Capture the cell that displays the provided text and extract its [X, Y] central coordinate. 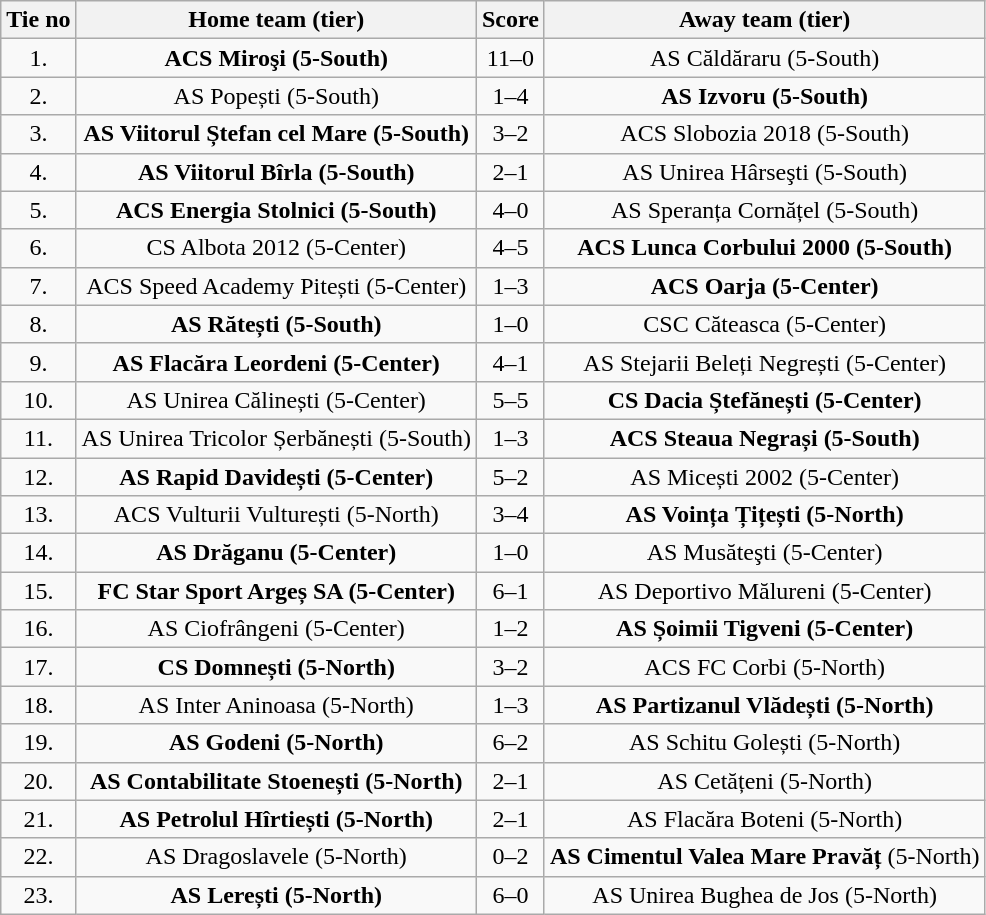
19. [38, 743]
AS Rapid Davidești (5-Center) [276, 477]
5. [38, 210]
AS Musăteşti (5-Center) [764, 553]
8. [38, 324]
5–2 [510, 477]
21. [38, 819]
AS Flacăra Boteni (5-North) [764, 819]
ACS Energia Stolnici (5-South) [276, 210]
ACS Slobozia 2018 (5-South) [764, 134]
AS Dragoslavele (5-North) [276, 857]
AS Flacăra Leordeni (5-Center) [276, 362]
Away team (tier) [764, 20]
23. [38, 895]
ACS Speed Academy Pitești (5-Center) [276, 286]
CS Dacia Ștefănești (5-Center) [764, 400]
Score [510, 20]
AS Deportivo Mălureni (5-Center) [764, 591]
AS Stejarii Beleți Negrești (5-Center) [764, 362]
Home team (tier) [276, 20]
AS Șoimii Tigveni (5-Center) [764, 629]
16. [38, 629]
AS Petrolul Hîrtiești (5-North) [276, 819]
5–5 [510, 400]
AS Unirea Tricolor Șerbănești (5-South) [276, 438]
6–1 [510, 591]
AS Ciofrângeni (5-Center) [276, 629]
AS Drăganu (5-Center) [276, 553]
CSC Căteasca (5-Center) [764, 324]
4–5 [510, 248]
2. [38, 96]
10. [38, 400]
17. [38, 667]
14. [38, 553]
ACS Lunca Corbului 2000 (5-South) [764, 248]
1–4 [510, 96]
6–0 [510, 895]
AS Cetățeni (5-North) [764, 781]
AS Speranța Cornățel (5-South) [764, 210]
ACS Vulturii Vulturești (5-North) [276, 515]
ACS Steaua Negrași (5-South) [764, 438]
4–0 [510, 210]
22. [38, 857]
18. [38, 705]
CS Domnești (5-North) [276, 667]
AS Partizanul Vlădești (5-North) [764, 705]
AS Izvoru (5-South) [764, 96]
AS Voința Țițești (5-North) [764, 515]
AS Unirea Bughea de Jos (5-North) [764, 895]
ACS Miroşi (5-South) [276, 58]
6. [38, 248]
AS Schitu Golești (5-North) [764, 743]
AS Unirea Călinești (5-Center) [276, 400]
7. [38, 286]
AS Unirea Hârseşti (5-South) [764, 172]
AS Popești (5-South) [276, 96]
12. [38, 477]
15. [38, 591]
20. [38, 781]
9. [38, 362]
AS Inter Aninoasa (5-North) [276, 705]
ACS FC Corbi (5-North) [764, 667]
3–4 [510, 515]
1–2 [510, 629]
11. [38, 438]
AS Lerești (5-North) [276, 895]
AS Micești 2002 (5-Center) [764, 477]
AS Rătești (5-South) [276, 324]
AS Viitorul Ștefan cel Mare (5-South) [276, 134]
6–2 [510, 743]
1. [38, 58]
Tie no [38, 20]
AS Godeni (5-North) [276, 743]
ACS Oarja (5-Center) [764, 286]
4. [38, 172]
FC Star Sport Argeș SA (5-Center) [276, 591]
AS Cimentul Valea Mare Pravăț (5-North) [764, 857]
0–2 [510, 857]
AS Căldăraru (5-South) [764, 58]
CS Albota 2012 (5-Center) [276, 248]
13. [38, 515]
4–1 [510, 362]
AS Viitorul Bîrla (5-South) [276, 172]
AS Contabilitate Stoenești (5-North) [276, 781]
3. [38, 134]
11–0 [510, 58]
